Search for the cell housing the specified text and yield its (x, y) center coordinate. 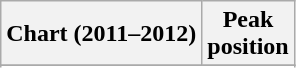
Peakposition (248, 34)
Chart (2011–2012) (102, 34)
